Provide the (x, y) coordinate of the cell's center where the given text is located.  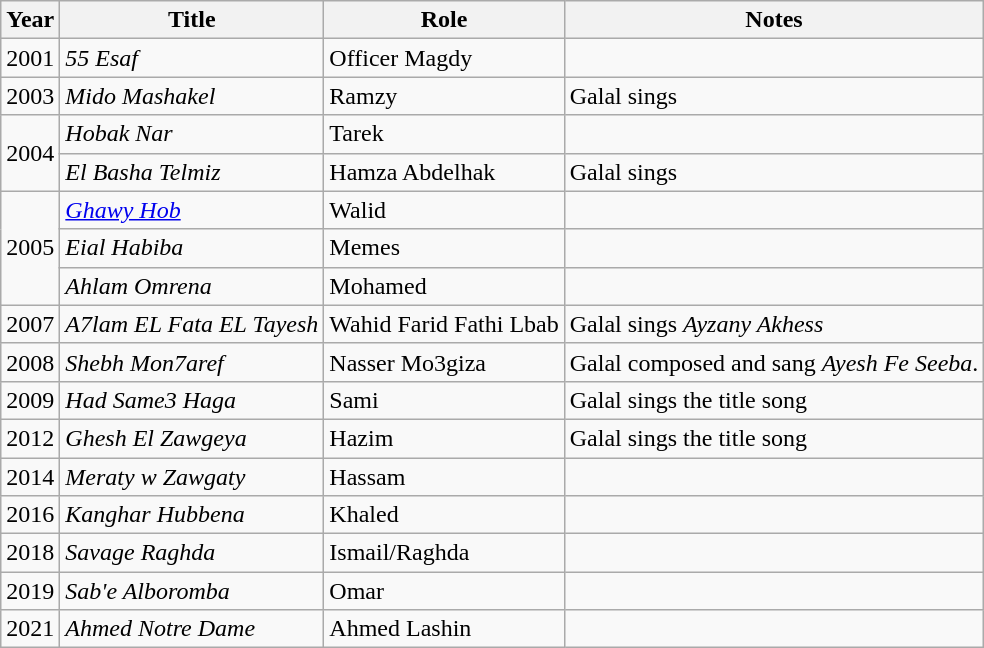
2003 (30, 96)
2008 (30, 362)
2007 (30, 324)
Ghawy Hob (192, 210)
Khaled (444, 515)
Sab'e Alboromba (192, 591)
Nasser Mo3giza (444, 362)
Kanghar Hubbena (192, 515)
Tarek (444, 134)
Officer Magdy (444, 58)
Mohamed (444, 286)
Shebh Mon7aref (192, 362)
Hazim (444, 438)
Had Same3 Haga (192, 400)
Meraty w Zawgaty (192, 477)
Hobak Nar (192, 134)
Omar (444, 591)
Memes (444, 248)
Ismail/Raghda (444, 553)
Walid (444, 210)
Ramzy (444, 96)
Galal sings Ayzany Akhess (774, 324)
2021 (30, 629)
Wahid Farid Fathi Lbab (444, 324)
Ahmed Notre Dame (192, 629)
Ahmed Lashin (444, 629)
El Basha Telmiz (192, 172)
Title (192, 20)
Ahlam Omrena (192, 286)
Mido Mashakel (192, 96)
55 Esaf (192, 58)
2001 (30, 58)
2018 (30, 553)
2012 (30, 438)
2005 (30, 248)
2009 (30, 400)
Ghesh El Zawgeya (192, 438)
A7lam EL Fata EL Tayesh (192, 324)
Hassam (444, 477)
Hamza Abdelhak (444, 172)
Savage Raghda (192, 553)
2019 (30, 591)
2016 (30, 515)
Year (30, 20)
2014 (30, 477)
Sami (444, 400)
Galal composed and sang Ayesh Fe Seeba. (774, 362)
Notes (774, 20)
Eial Habiba (192, 248)
2004 (30, 153)
Role (444, 20)
